Output the (x, y) coordinate of the center of the cell containing the given text.  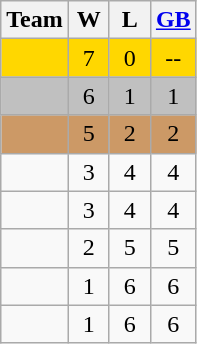
Team (35, 20)
0 (130, 58)
7 (88, 58)
W (88, 20)
L (130, 20)
-- (173, 58)
GB (173, 20)
